Find where the given text appears and provide that cell's center as [X, Y] coordinate. 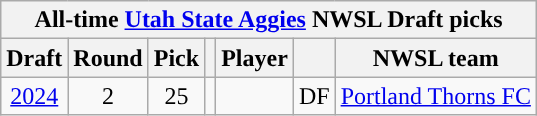
Draft [34, 58]
Pick [176, 58]
Portland Thorns FC [436, 96]
Player [255, 58]
Round [108, 58]
NWSL team [436, 58]
2 [108, 96]
25 [176, 96]
2024 [34, 96]
DF [314, 96]
All-time Utah State Aggies NWSL Draft picks [269, 20]
